For the text-containing cell, return its midpoint in (x, y) coordinate format. 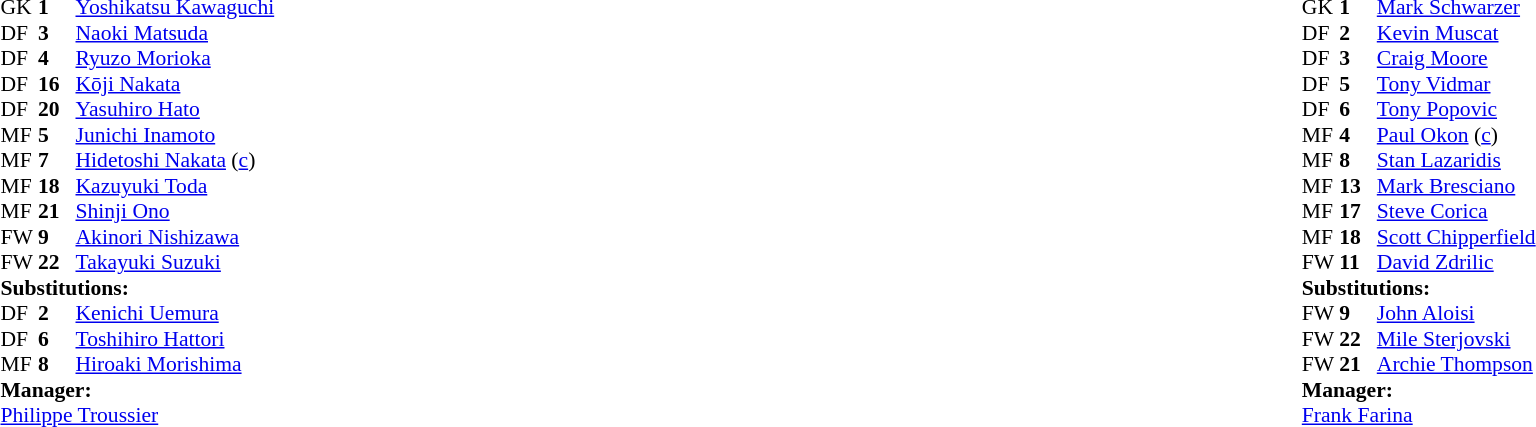
11 (1358, 263)
Tony Popovic (1456, 109)
Akinori Nishizawa (176, 237)
7 (57, 161)
Scott Chipperfield (1456, 237)
Kōji Nakata (176, 84)
Kazuyuki Toda (176, 186)
Toshihiro Hattori (176, 339)
17 (1358, 211)
Archie Thompson (1456, 365)
Tony Vidmar (1456, 84)
Kenichi Uemura (176, 313)
Takayuki Suzuki (176, 263)
Hidetoshi Nakata (c) (176, 161)
13 (1358, 186)
20 (57, 109)
Kevin Muscat (1456, 33)
Hiroaki Morishima (176, 365)
Stan Lazaridis (1456, 161)
Paul Okon (c) (1456, 135)
Junichi Inamoto (176, 135)
Mark Bresciano (1456, 186)
John Aloisi (1456, 313)
Craig Moore (1456, 59)
David Zdrilic (1456, 263)
Shinji Ono (176, 211)
Mile Sterjovski (1456, 339)
16 (57, 84)
Ryuzo Morioka (176, 59)
Steve Corica (1456, 211)
Yasuhiro Hato (176, 109)
Naoki Matsuda (176, 33)
